Capture the cell that displays the provided text and extract its (X, Y) central coordinate. 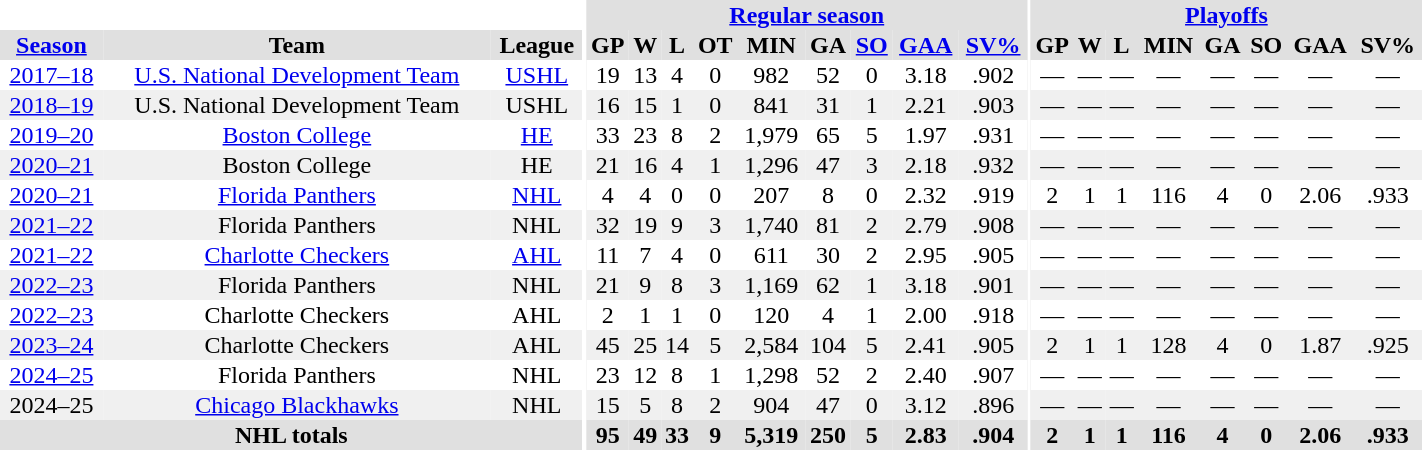
NHL totals (292, 435)
Playoffs (1226, 15)
2,584 (772, 345)
.918 (993, 315)
11 (608, 255)
1.97 (926, 135)
1,169 (772, 285)
2017–18 (52, 75)
1.87 (1320, 345)
League (537, 45)
2.95 (926, 255)
2.18 (926, 165)
5,319 (772, 435)
30 (828, 255)
.925 (1388, 345)
104 (828, 345)
.919 (993, 195)
OT (716, 45)
7 (645, 255)
3.12 (926, 405)
2.32 (926, 195)
.932 (993, 165)
62 (828, 285)
.904 (993, 435)
250 (828, 435)
1,979 (772, 135)
32 (608, 225)
.901 (993, 285)
65 (828, 135)
Team (297, 45)
1,296 (772, 165)
25 (645, 345)
904 (772, 405)
31 (828, 105)
611 (772, 255)
95 (608, 435)
1,740 (772, 225)
45 (608, 345)
2.00 (926, 315)
.931 (993, 135)
2019–20 (52, 135)
1,298 (772, 375)
12 (645, 375)
.903 (993, 105)
49 (645, 435)
13 (645, 75)
2.21 (926, 105)
2.79 (926, 225)
81 (828, 225)
128 (1169, 345)
841 (772, 105)
.907 (993, 375)
2.40 (926, 375)
2023–24 (52, 345)
.896 (993, 405)
207 (772, 195)
Regular season (806, 15)
.902 (993, 75)
120 (772, 315)
Season (52, 45)
Chicago Blackhawks (297, 405)
2018–19 (52, 105)
.908 (993, 225)
2.83 (926, 435)
982 (772, 75)
14 (677, 345)
2.41 (926, 345)
